Identify which cell holds the provided text, then report its (X, Y) central coordinate. 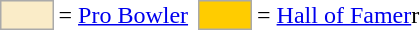
= Pro Bowler (124, 15)
